Return the (X, Y) coordinate for the center point of the cell that contains the specified text.  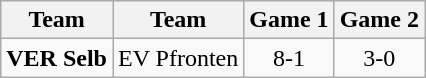
Game 1 (289, 20)
3-0 (379, 58)
VER Selb (57, 58)
EV Pfronten (178, 58)
8-1 (289, 58)
Game 2 (379, 20)
